Locate the cell with the specified text and output its (x, y) center coordinate. 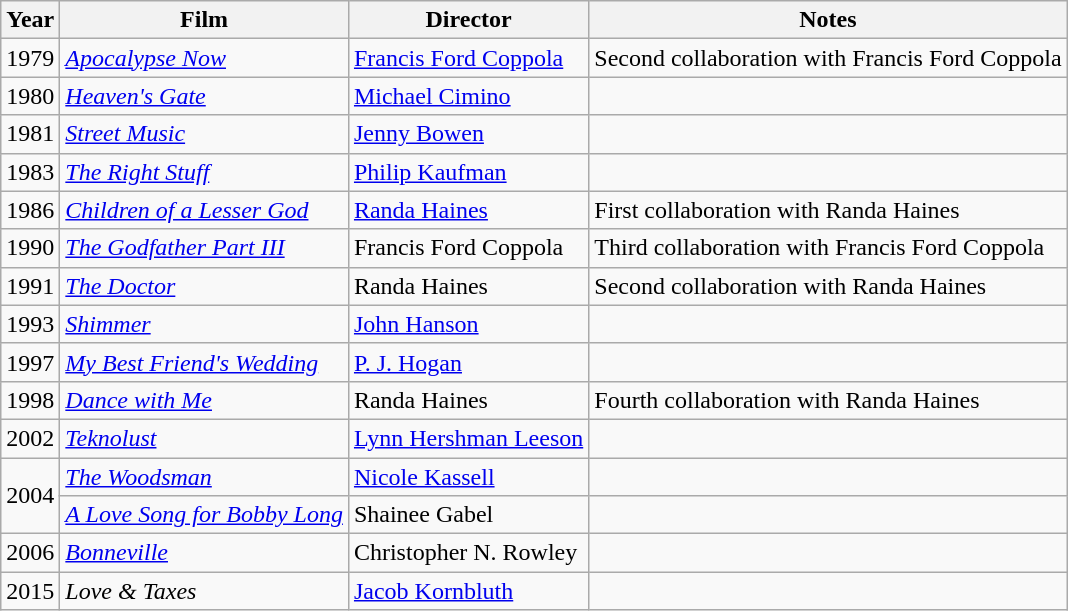
John Hanson (468, 324)
Lynn Hershman Leeson (468, 438)
The Godfather Part III (204, 248)
Director (468, 20)
Year (30, 20)
1981 (30, 134)
A Love Song for Bobby Long (204, 515)
2004 (30, 496)
Street Music (204, 134)
Bonneville (204, 553)
1990 (30, 248)
1983 (30, 172)
1993 (30, 324)
Third collaboration with Francis Ford Coppola (828, 248)
My Best Friend's Wedding (204, 362)
Second collaboration with Randa Haines (828, 286)
The Woodsman (204, 477)
Teknolust (204, 438)
2006 (30, 553)
Nicole Kassell (468, 477)
The Doctor (204, 286)
Jenny Bowen (468, 134)
Shainee Gabel (468, 515)
Film (204, 20)
1980 (30, 96)
Notes (828, 20)
Dance with Me (204, 400)
1991 (30, 286)
Michael Cimino (468, 96)
Heaven's Gate (204, 96)
Shimmer (204, 324)
1986 (30, 210)
2015 (30, 591)
P. J. Hogan (468, 362)
1998 (30, 400)
1997 (30, 362)
2002 (30, 438)
The Right Stuff (204, 172)
Second collaboration with Francis Ford Coppola (828, 58)
Christopher N. Rowley (468, 553)
1979 (30, 58)
Apocalypse Now (204, 58)
Children of a Lesser God (204, 210)
Philip Kaufman (468, 172)
First collaboration with Randa Haines (828, 210)
Love & Taxes (204, 591)
Jacob Kornbluth (468, 591)
Fourth collaboration with Randa Haines (828, 400)
